From the cell containing the given text, extract its center point as (X, Y) coordinate. 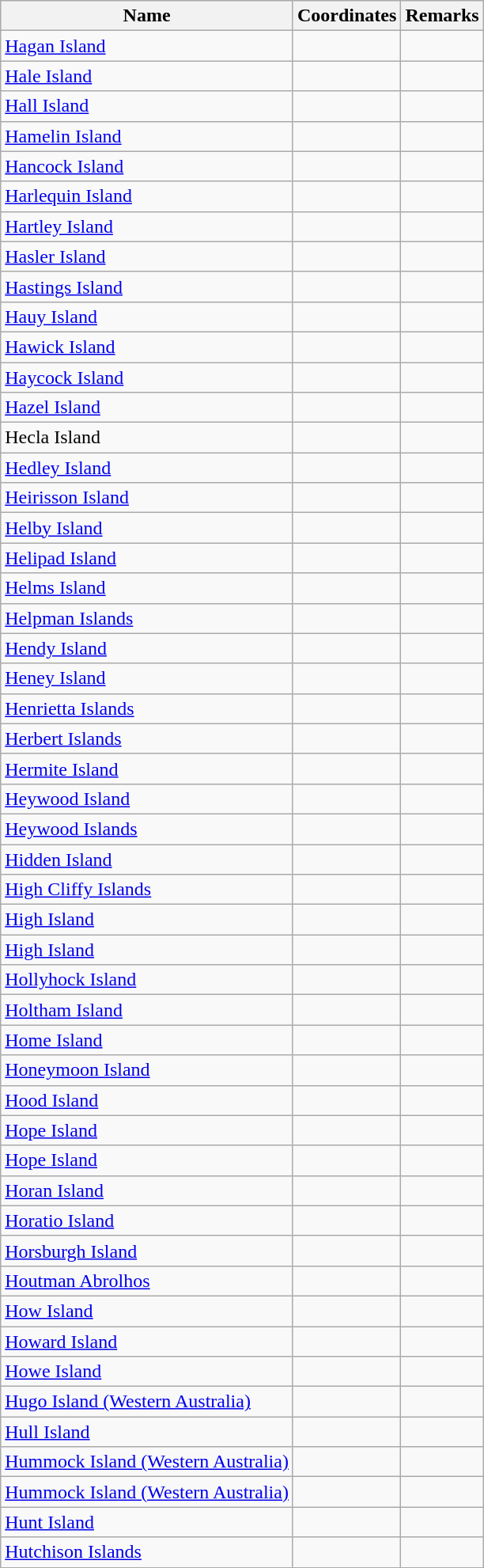
Horsburgh Island (147, 1251)
Herbert Islands (147, 738)
Helby Island (147, 528)
Remarks (442, 16)
Harlequin Island (147, 196)
Hecla Island (147, 438)
Henrietta Islands (147, 708)
Hood Island (147, 1100)
Holtham Island (147, 1010)
Heywood Island (147, 799)
High Cliffy Islands (147, 890)
Hasler Island (147, 256)
Hagan Island (147, 46)
Helpman Islands (147, 618)
How Island (147, 1311)
Heywood Islands (147, 829)
Hugo Island (Western Australia) (147, 1402)
Helipad Island (147, 558)
Hastings Island (147, 287)
Home Island (147, 1040)
Hall Island (147, 106)
Hendy Island (147, 648)
Hermite Island (147, 769)
Heirisson Island (147, 498)
Hazel Island (147, 408)
Honeymoon Island (147, 1070)
Houtman Abrolhos (147, 1281)
Hollyhock Island (147, 980)
Coordinates (346, 16)
Name (147, 16)
Hawick Island (147, 347)
Hartley Island (147, 226)
Hedley Island (147, 468)
Heney Island (147, 678)
Hancock Island (147, 166)
Hull Island (147, 1432)
Hauy Island (147, 317)
Horan Island (147, 1190)
Howe Island (147, 1372)
Horatio Island (147, 1221)
Hunt Island (147, 1522)
Hidden Island (147, 859)
Hutchison Islands (147, 1552)
Howard Island (147, 1342)
Hamelin Island (147, 136)
Helms Island (147, 588)
Haycock Island (147, 378)
Hale Island (147, 76)
